Determine the [X, Y] coordinate at the center of the cell enclosing the given text.  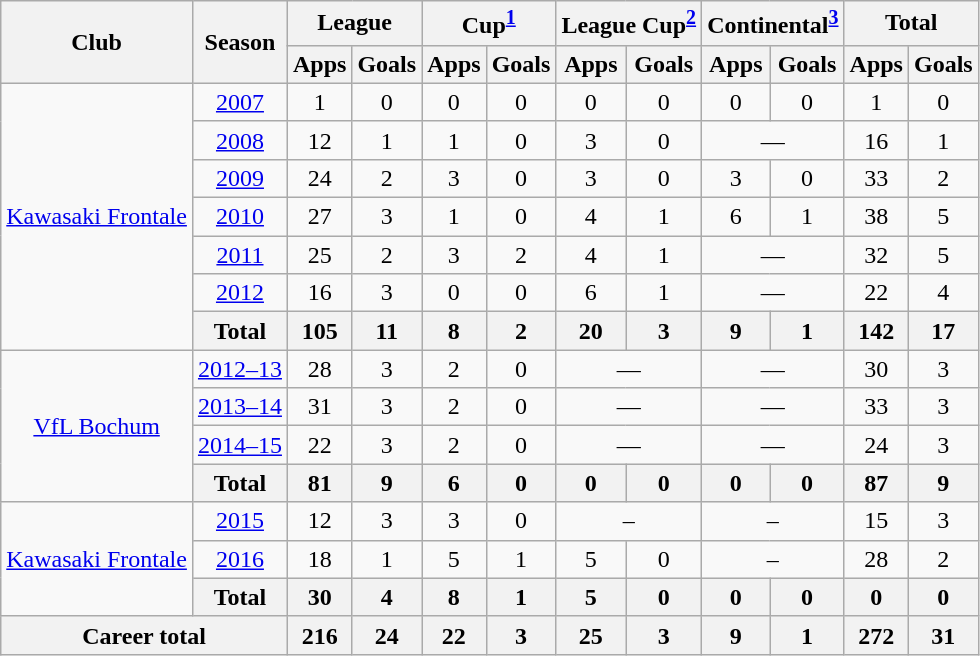
2012 [240, 293]
105 [319, 331]
2009 [240, 178]
2007 [240, 102]
11 [387, 331]
2010 [240, 217]
20 [591, 331]
Cup1 [489, 24]
18 [319, 559]
2012–13 [240, 369]
15 [876, 521]
VfL Bochum [97, 426]
2014–15 [240, 445]
216 [319, 635]
32 [876, 255]
142 [876, 331]
2008 [240, 140]
2015 [240, 521]
Season [240, 42]
2013–14 [240, 407]
81 [319, 483]
Club [97, 42]
2011 [240, 255]
2016 [240, 559]
Career total [144, 635]
League Cup2 [629, 24]
17 [943, 331]
272 [876, 635]
87 [876, 483]
League [354, 24]
27 [319, 217]
Continental3 [773, 24]
38 [876, 217]
